Determine the [X, Y] coordinate at the center of the cell enclosing the given text.  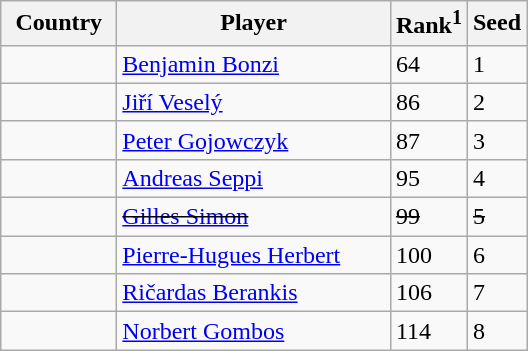
95 [428, 178]
Jiří Veselý [254, 102]
Benjamin Bonzi [254, 64]
106 [428, 293]
86 [428, 102]
1 [496, 64]
Norbert Gombos [254, 331]
5 [496, 217]
Andreas Seppi [254, 178]
3 [496, 140]
6 [496, 255]
99 [428, 217]
7 [496, 293]
Player [254, 24]
Rank1 [428, 24]
Peter Gojowczyk [254, 140]
114 [428, 331]
64 [428, 64]
Seed [496, 24]
100 [428, 255]
8 [496, 331]
4 [496, 178]
Gilles Simon [254, 217]
Ričardas Berankis [254, 293]
Country [59, 24]
Pierre-Hugues Herbert [254, 255]
2 [496, 102]
87 [428, 140]
